Find where the given text appears and provide that cell's center as [X, Y] coordinate. 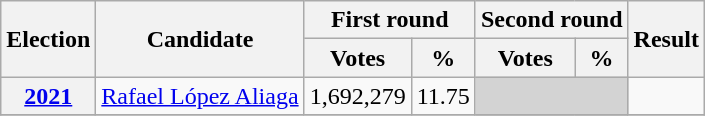
Candidate [200, 39]
Election [48, 39]
2021 [48, 96]
Second round [552, 20]
First round [390, 20]
Rafael López Aliaga [200, 96]
Result [666, 39]
1,692,279 [358, 96]
11.75 [443, 96]
